Determine the [x, y] coordinate at the center of the cell enclosing the given text.  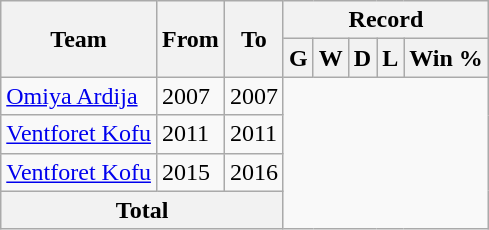
To [254, 39]
L [390, 58]
Team [79, 39]
From [190, 39]
2015 [190, 172]
Omiya Ardija [79, 96]
W [330, 58]
Win % [446, 58]
Total [142, 210]
Record [386, 20]
D [362, 58]
2016 [254, 172]
G [298, 58]
